Capture the cell that displays the provided text and extract its [x, y] central coordinate. 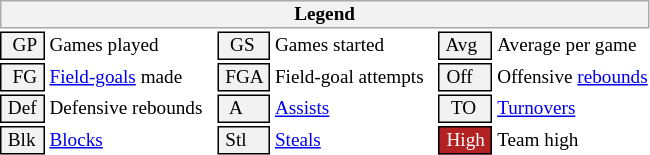
GP [22, 46]
Games played [131, 46]
High [466, 140]
Assists [354, 108]
Turnovers [573, 108]
Average per game [573, 46]
Legend [324, 14]
Field-goal attempts [354, 77]
Team high [573, 140]
TO [466, 108]
Games started [354, 46]
FG [22, 77]
GS [244, 46]
Stl [244, 140]
Avg [466, 46]
Field-goals made [131, 77]
Blocks [131, 140]
Def [22, 108]
A [244, 108]
Steals [354, 140]
FGA [244, 77]
Defensive rebounds [131, 108]
Off [466, 77]
Blk [22, 140]
Offensive rebounds [573, 77]
